Locate the cell with the specified text and output its [x, y] center coordinate. 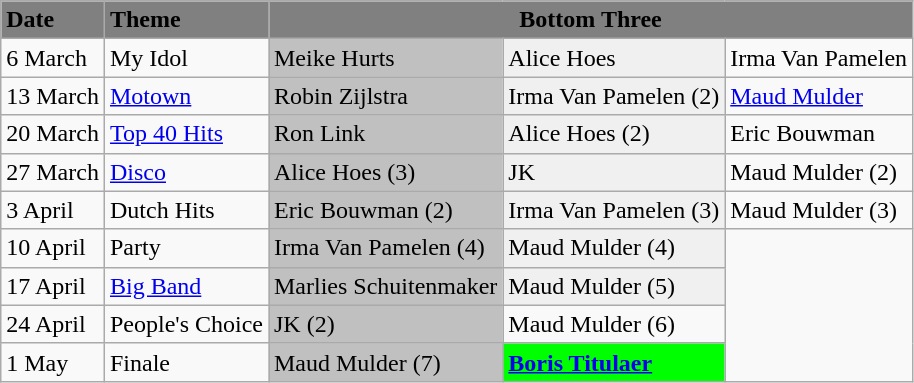
People's Choice [186, 324]
Marlies Schuitenmaker [385, 286]
3 April [53, 210]
Date [53, 20]
Party [186, 248]
Maud Mulder [819, 96]
Alice Hoes (3) [385, 172]
13 March [53, 96]
27 March [53, 172]
Maud Mulder (7) [385, 362]
Motown [186, 96]
My Idol [186, 58]
Top 40 Hits [186, 134]
Maud Mulder (6) [614, 324]
6 March [53, 58]
Maud Mulder (5) [614, 286]
Maud Mulder (3) [819, 210]
Maud Mulder (2) [819, 172]
Disco [186, 172]
Big Band [186, 286]
JK [614, 172]
Dutch Hits [186, 210]
10 April [53, 248]
Alice Hoes (2) [614, 134]
Irma Van Pamelen (2) [614, 96]
Eric Bouwman (2) [385, 210]
Alice Hoes [614, 58]
1 May [53, 362]
Bottom Three [590, 20]
Maud Mulder (4) [614, 248]
Irma Van Pamelen [819, 58]
20 March [53, 134]
Irma Van Pamelen (3) [614, 210]
JK (2) [385, 324]
Finale [186, 362]
17 April [53, 286]
Irma Van Pamelen (4) [385, 248]
Meike Hurts [385, 58]
24 April [53, 324]
Theme [186, 20]
Eric Bouwman [819, 134]
Boris Titulaer [614, 362]
Ron Link [385, 134]
Robin Zijlstra [385, 96]
